For the text-containing cell, return its midpoint in [x, y] coordinate format. 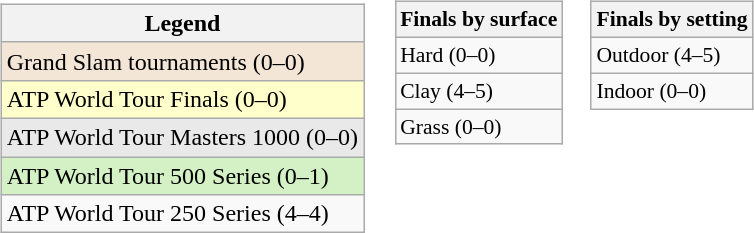
Hard (0–0) [478, 55]
Finals by surface [478, 20]
Indoor (0–0) [672, 91]
Grand Slam tournaments (0–0) [182, 61]
Clay (4–5) [478, 91]
ATP World Tour Finals (0–0) [182, 99]
Outdoor (4–5) [672, 55]
Legend [182, 23]
Grass (0–0) [478, 127]
ATP World Tour 250 Series (4–4) [182, 214]
ATP World Tour 500 Series (0–1) [182, 175]
Finals by setting [672, 20]
ATP World Tour Masters 1000 (0–0) [182, 137]
